Detect which cell encompasses the target text, then output its [x, y] center coordinate. 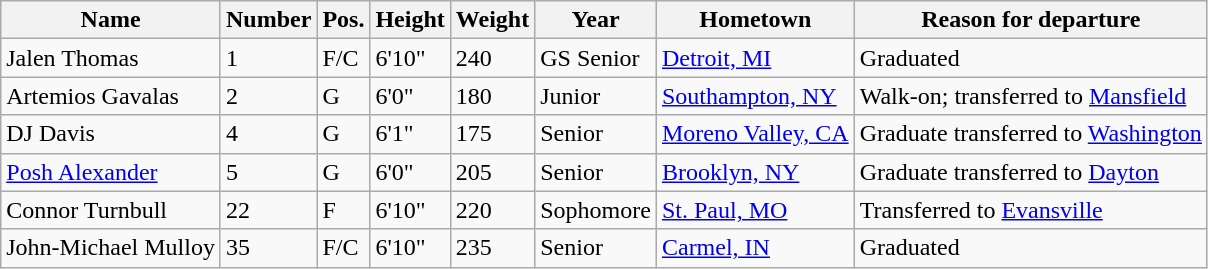
Graduate transferred to Dayton [1030, 172]
F [344, 210]
DJ Davis [111, 134]
Number [268, 20]
Reason for departure [1030, 20]
180 [492, 96]
2 [268, 96]
6'1" [410, 134]
Graduate transferred to Washington [1030, 134]
Detroit, MI [755, 58]
Sophomore [596, 210]
Brooklyn, NY [755, 172]
4 [268, 134]
Weight [492, 20]
35 [268, 248]
Pos. [344, 20]
240 [492, 58]
Jalen Thomas [111, 58]
235 [492, 248]
220 [492, 210]
St. Paul, MO [755, 210]
Transferred to Evansville [1030, 210]
John-Michael Mulloy [111, 248]
175 [492, 134]
GS Senior [596, 58]
205 [492, 172]
Posh Alexander [111, 172]
Artemios Gavalas [111, 96]
Moreno Valley, CA [755, 134]
5 [268, 172]
Carmel, IN [755, 248]
Southampton, NY [755, 96]
Walk-on; transferred to Mansfield [1030, 96]
Name [111, 20]
22 [268, 210]
Junior [596, 96]
Height [410, 20]
Connor Turnbull [111, 210]
1 [268, 58]
Hometown [755, 20]
Year [596, 20]
